Extract the (X, Y) coordinate from the center of the cell holding the provided text.  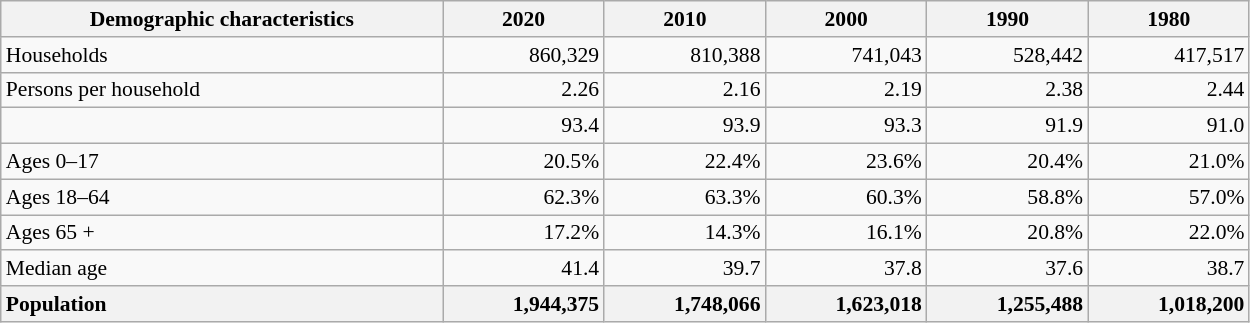
20.5% (524, 162)
37.8 (846, 269)
17.2% (524, 233)
860,329 (524, 55)
1990 (1008, 19)
2.19 (846, 90)
20.4% (1008, 162)
2.44 (1168, 90)
21.0% (1168, 162)
2.38 (1008, 90)
93.4 (524, 126)
93.3 (846, 126)
39.7 (684, 269)
22.0% (1168, 233)
58.8% (1008, 197)
2000 (846, 19)
2.16 (684, 90)
Persons per household (222, 90)
14.3% (684, 233)
Population (222, 304)
1,748,066 (684, 304)
2020 (524, 19)
1,944,375 (524, 304)
1,255,488 (1008, 304)
16.1% (846, 233)
Households (222, 55)
91.9 (1008, 126)
528,442 (1008, 55)
57.0% (1168, 197)
Ages 65 + (222, 233)
Ages 0–17 (222, 162)
22.4% (684, 162)
20.8% (1008, 233)
1,018,200 (1168, 304)
41.4 (524, 269)
2010 (684, 19)
2.26 (524, 90)
62.3% (524, 197)
741,043 (846, 55)
Ages 18–64 (222, 197)
810,388 (684, 55)
1,623,018 (846, 304)
1980 (1168, 19)
23.6% (846, 162)
37.6 (1008, 269)
Median age (222, 269)
93.9 (684, 126)
63.3% (684, 197)
91.0 (1168, 126)
417,517 (1168, 55)
38.7 (1168, 269)
60.3% (846, 197)
Demographic characteristics (222, 19)
